Capture the cell that displays the provided text and extract its (X, Y) central coordinate. 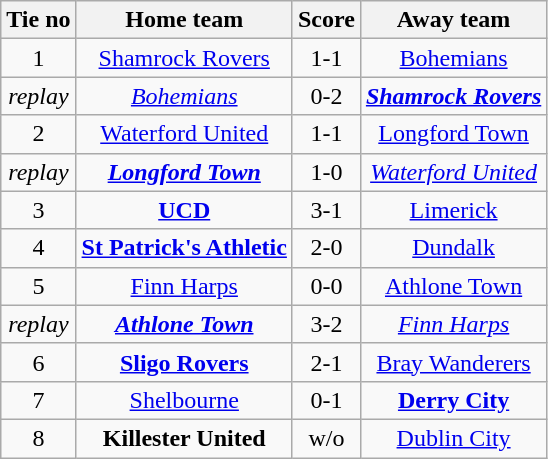
1 (38, 58)
2 (38, 134)
7 (38, 400)
1-0 (326, 172)
Score (326, 20)
3-2 (326, 324)
5 (38, 286)
Killester United (184, 438)
0-1 (326, 400)
Bray Wanderers (453, 362)
2-0 (326, 248)
3-1 (326, 210)
0-0 (326, 286)
Dublin City (453, 438)
w/o (326, 438)
6 (38, 362)
Shelbourne (184, 400)
2-1 (326, 362)
8 (38, 438)
Away team (453, 20)
Limerick (453, 210)
3 (38, 210)
0-2 (326, 96)
Derry City (453, 400)
UCD (184, 210)
Tie no (38, 20)
Dundalk (453, 248)
St Patrick's Athletic (184, 248)
Sligo Rovers (184, 362)
4 (38, 248)
Home team (184, 20)
